Search for the cell housing the specified text and yield its [X, Y] center coordinate. 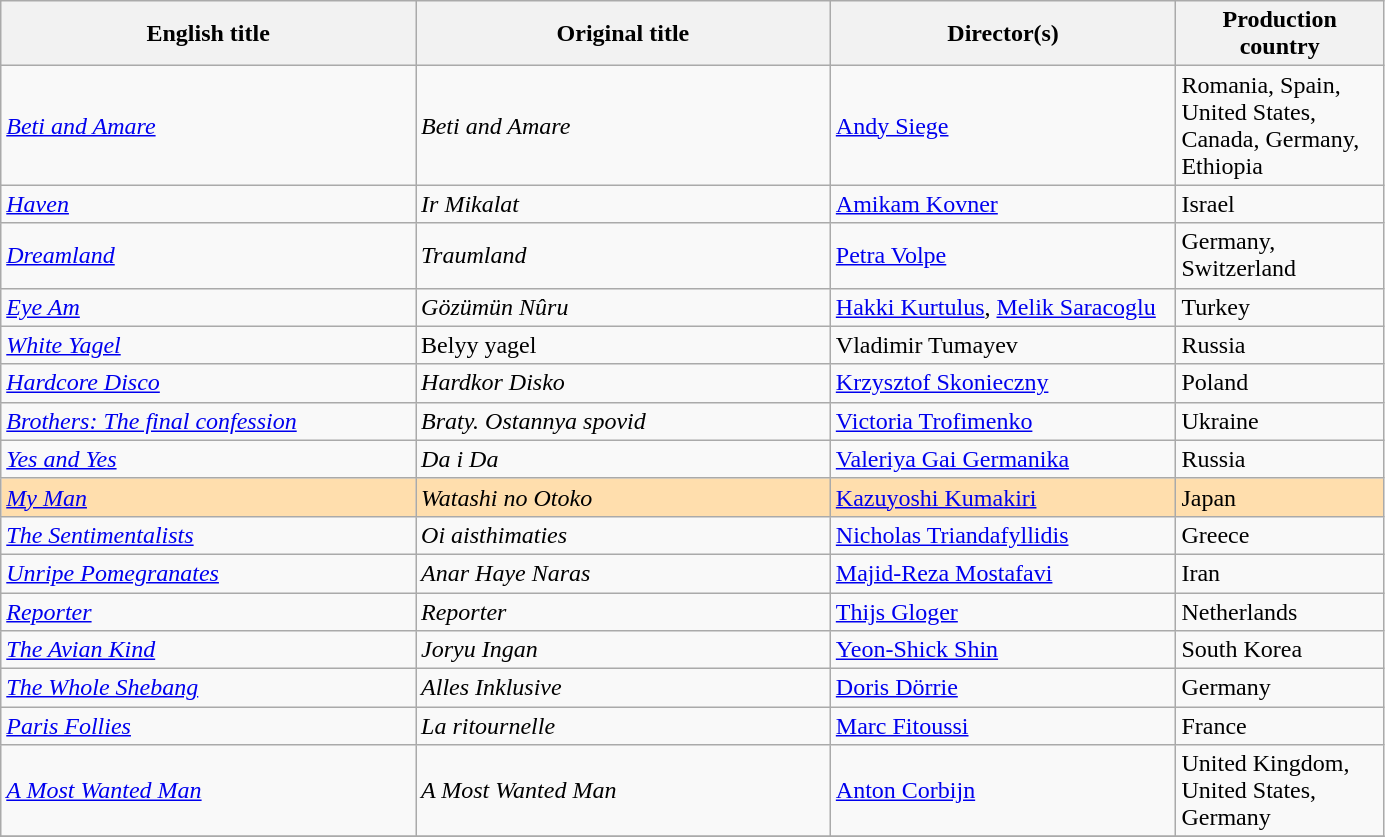
United Kingdom, United States, Germany [1280, 791]
Victoria Trofimenko [1003, 421]
Dreamland [208, 256]
Israel [1280, 204]
Yeon-Shick Shin [1003, 650]
Production country [1280, 34]
Greece [1280, 535]
Yes and Yes [208, 459]
Germany, Switzerland [1280, 256]
Netherlands [1280, 611]
The Avian Kind [208, 650]
My Man [208, 497]
Hakki Kurtulus, Melik Saracoglu [1003, 307]
Iran [1280, 573]
English title [208, 34]
Petra Volpe [1003, 256]
Nicholas Triandafyllidis [1003, 535]
The Whole Shebang [208, 688]
Ukraine [1280, 421]
Turkey [1280, 307]
Marc Fitoussi [1003, 726]
Da i Da [624, 459]
France [1280, 726]
Hardcore Disco [208, 383]
Germany [1280, 688]
Andy Siege [1003, 126]
Paris Follies [208, 726]
Haven [208, 204]
South Korea [1280, 650]
Krzysztof Skonieczny [1003, 383]
Ir Mikalat [624, 204]
Braty. Ostannya spovid [624, 421]
Joryu Ingan [624, 650]
Watashi no Otoko [624, 497]
Poland [1280, 383]
Traumland [624, 256]
Alles Inklusive [624, 688]
Anar Haye Naras [624, 573]
White Yagel [208, 345]
Director(s) [1003, 34]
Thijs Gloger [1003, 611]
Kazuyoshi Kumakiri [1003, 497]
Eye Am [208, 307]
Oi aisthimaties [624, 535]
Anton Corbijn [1003, 791]
Vladimir Tumayev [1003, 345]
Valeriya Gai Germanika [1003, 459]
Original title [624, 34]
Gözümün Nûru [624, 307]
Unripe Pomegranates [208, 573]
Amikam Kovner [1003, 204]
Majid-Reza Mostafavi [1003, 573]
Hardkor Disko [624, 383]
Romania, Spain, United States, Canada, Germany, Ethiopia [1280, 126]
Brothers: The final confession [208, 421]
La ritournelle [624, 726]
Japan [1280, 497]
Belyy yagel [624, 345]
The Sentimentalists [208, 535]
Doris Dörrie [1003, 688]
